Determine the [X, Y] coordinate at the center of the cell enclosing the given text.  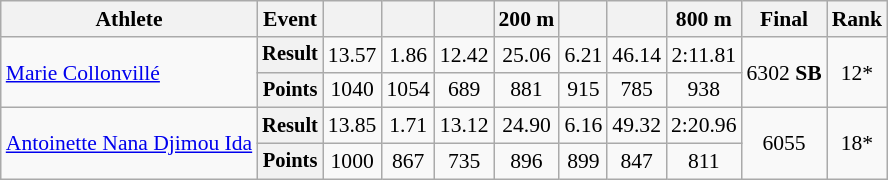
2:20.96 [704, 126]
12* [858, 72]
18* [858, 144]
6055 [784, 144]
1054 [408, 90]
1000 [352, 162]
881 [527, 90]
785 [636, 90]
800 m [704, 19]
1.71 [408, 126]
867 [408, 162]
6.16 [583, 126]
899 [583, 162]
200 m [527, 19]
13.12 [464, 126]
49.32 [636, 126]
811 [704, 162]
2:11.81 [704, 55]
Marie Collonvillé [129, 72]
46.14 [636, 55]
735 [464, 162]
Rank [858, 19]
13.57 [352, 55]
Final [784, 19]
12.42 [464, 55]
Antoinette Nana Djimou Ida [129, 144]
915 [583, 90]
Athlete [129, 19]
938 [704, 90]
1040 [352, 90]
689 [464, 90]
24.90 [527, 126]
896 [527, 162]
13.85 [352, 126]
847 [636, 162]
25.06 [527, 55]
1.86 [408, 55]
6302 SB [784, 72]
Event [290, 19]
6.21 [583, 55]
